Detect which cell encompasses the target text, then output its (X, Y) center coordinate. 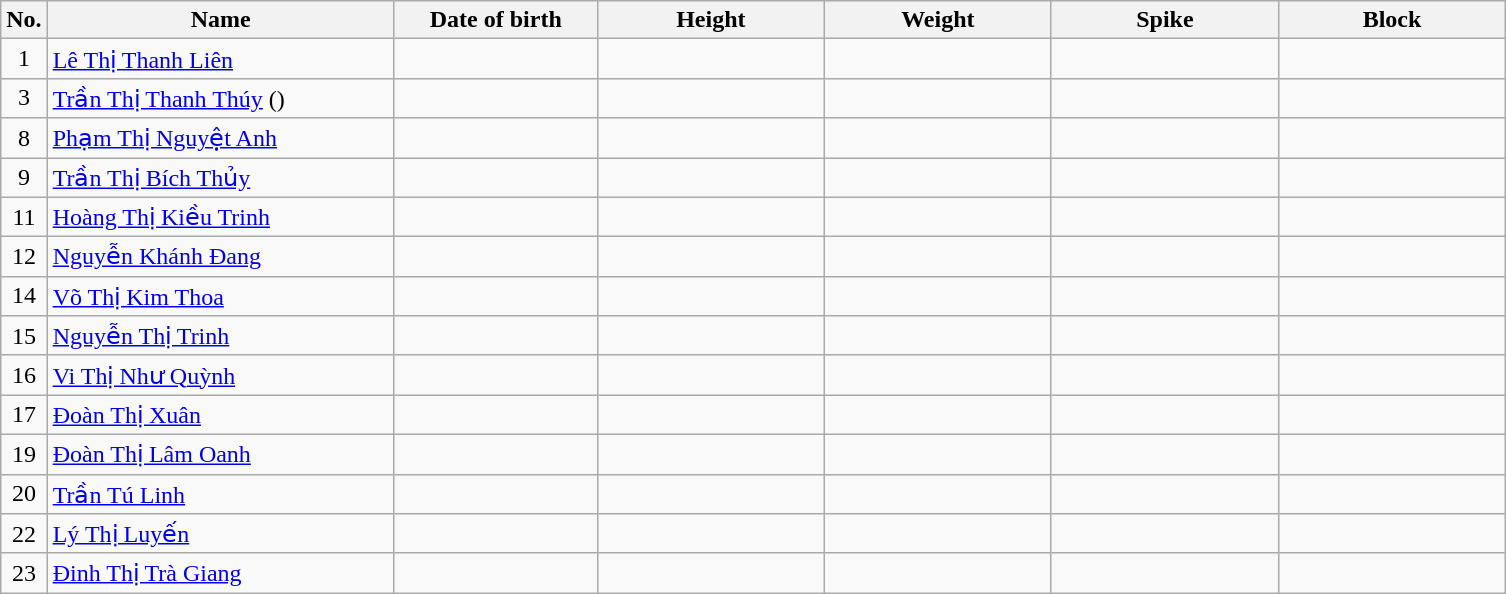
Nguyễn Thị Trinh (220, 336)
3 (24, 98)
14 (24, 296)
Trần Tú Linh (220, 494)
Võ Thị Kim Thoa (220, 296)
Block (1392, 20)
Trần Thị Bích Thủy (220, 178)
23 (24, 573)
20 (24, 494)
19 (24, 454)
17 (24, 415)
No. (24, 20)
Nguyễn Khánh Đang (220, 257)
Lê Thị Thanh Liên (220, 59)
15 (24, 336)
8 (24, 138)
Date of birth (496, 20)
Đinh Thị Trà Giang (220, 573)
16 (24, 375)
11 (24, 217)
Phạm Thị Nguyệt Anh (220, 138)
1 (24, 59)
12 (24, 257)
Vi Thị Như Quỳnh (220, 375)
Trần Thị Thanh Thúy () (220, 98)
22 (24, 534)
Height (710, 20)
Name (220, 20)
Lý Thị Luyến (220, 534)
Hoàng Thị Kiều Trinh (220, 217)
Đoàn Thị Lâm Oanh (220, 454)
9 (24, 178)
Spike (1164, 20)
Đoàn Thị Xuân (220, 415)
Weight (938, 20)
